Detect which cell encompasses the target text, then output its [x, y] center coordinate. 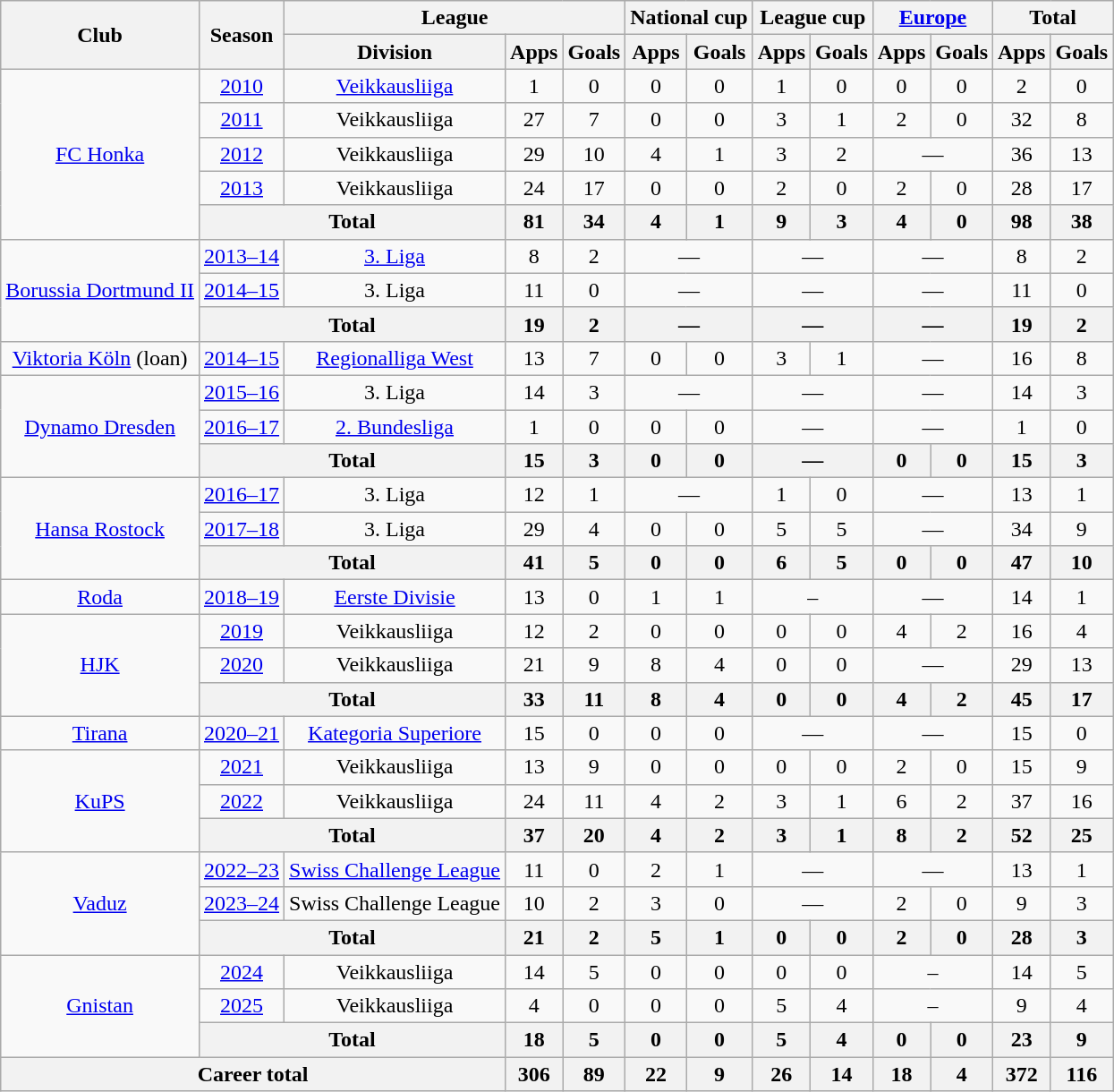
2024 [242, 971]
2013 [242, 188]
52 [1022, 835]
National cup [689, 18]
116 [1082, 1074]
2022 [242, 801]
FC Honka [100, 154]
47 [1022, 563]
Season [242, 35]
Viktoria Köln (loan) [100, 358]
36 [1022, 154]
Borussia Dortmund II [100, 290]
2023–24 [242, 903]
20 [594, 835]
33 [534, 699]
Europe [932, 18]
98 [1022, 222]
League cup [812, 18]
Dynamo Dresden [100, 426]
81 [534, 222]
2021 [242, 767]
23 [1022, 1040]
Eerste Divisie [395, 597]
2015–16 [242, 392]
Vaduz [100, 903]
372 [1022, 1074]
Division [395, 52]
2025 [242, 1006]
27 [534, 120]
League [455, 18]
89 [594, 1074]
2022–23 [242, 869]
306 [534, 1074]
Career total [253, 1074]
Kategoria Superiore [395, 733]
Club [100, 35]
Tirana [100, 733]
2011 [242, 120]
2018–19 [242, 597]
2019 [242, 631]
22 [656, 1074]
HJK [100, 665]
25 [1082, 835]
26 [781, 1074]
45 [1022, 699]
Roda [100, 597]
2012 [242, 154]
2020–21 [242, 733]
2017–18 [242, 529]
Regionalliga West [395, 358]
41 [534, 563]
2013–14 [242, 256]
KuPS [100, 801]
38 [1082, 222]
32 [1022, 120]
Gnistan [100, 1005]
2010 [242, 86]
2020 [242, 665]
2. Bundesliga [395, 427]
Hansa Rostock [100, 529]
